Pinpoint the cell where the given text exists, returning its (X, Y) midpoint coordinate. 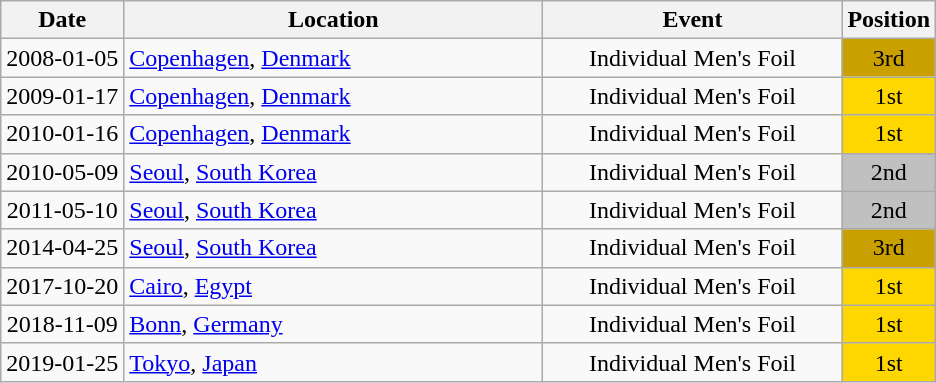
2010-05-09 (62, 172)
Location (334, 20)
2018-11-09 (62, 324)
2009-01-17 (62, 96)
2014-04-25 (62, 248)
Date (62, 20)
2010-01-16 (62, 134)
2017-10-20 (62, 286)
Bonn, Germany (334, 324)
2008-01-05 (62, 58)
Event (692, 20)
Cairo, Egypt (334, 286)
2019-01-25 (62, 362)
Tokyo, Japan (334, 362)
2011-05-10 (62, 210)
Position (889, 20)
